Return (X, Y) of the center of cell containing provided text 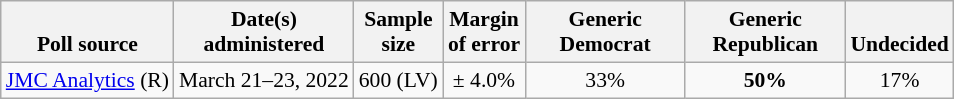
Undecided (899, 32)
Samplesize (398, 32)
Date(s)administered (264, 32)
GenericRepublican (765, 32)
GenericDemocrat (605, 32)
Marginof error (484, 32)
33% (605, 80)
March 21–23, 2022 (264, 80)
17% (899, 80)
50% (765, 80)
± 4.0% (484, 80)
Poll source (88, 32)
600 (LV) (398, 80)
JMC Analytics (R) (88, 80)
